Pinpoint the cell where the given text exists, returning its (x, y) midpoint coordinate. 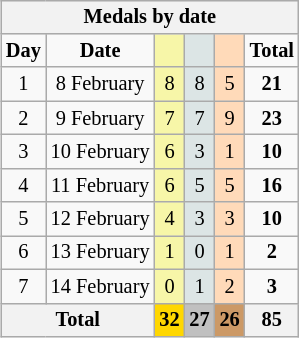
14 February (100, 286)
9 February (100, 118)
Date (100, 51)
26 (230, 320)
16 (272, 185)
8 February (100, 84)
21 (272, 84)
10 February (100, 152)
Day (24, 51)
11 February (100, 185)
Medals by date (150, 17)
85 (272, 320)
9 (230, 118)
12 February (100, 219)
23 (272, 118)
32 (169, 320)
13 February (100, 253)
27 (200, 320)
